From the cell containing the given text, extract its center point as [x, y] coordinate. 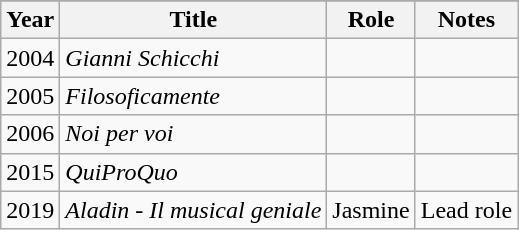
2005 [30, 96]
2015 [30, 172]
2004 [30, 58]
QuiProQuo [194, 172]
Aladin - Il musical geniale [194, 210]
2006 [30, 134]
Title [194, 20]
Jasmine [371, 210]
Noi per voi [194, 134]
Role [371, 20]
Filosoficamente [194, 96]
2019 [30, 210]
Notes [466, 20]
Year [30, 20]
Lead role [466, 210]
Gianni Schicchi [194, 58]
